Find where the given text appears and provide that cell's center as [x, y] coordinate. 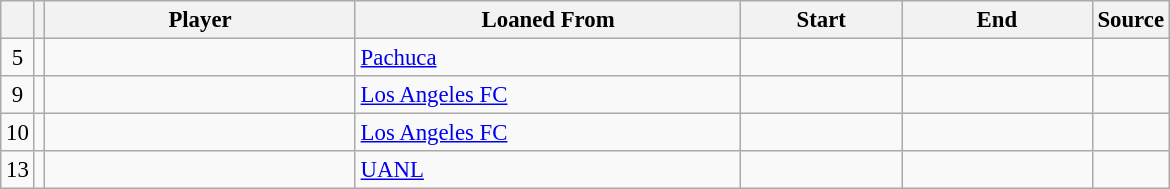
Pachuca [548, 58]
End [998, 20]
Loaned From [548, 20]
10 [18, 133]
UANL [548, 170]
5 [18, 58]
Source [1130, 20]
Start [822, 20]
13 [18, 170]
Player [200, 20]
9 [18, 95]
